From the cell containing the given text, extract its center point as [X, Y] coordinate. 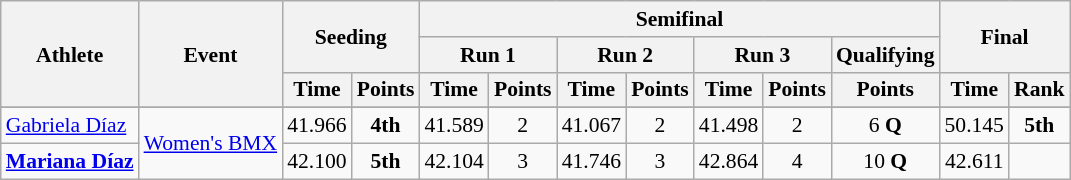
4 [797, 162]
41.589 [454, 126]
Athlete [70, 54]
41.498 [728, 126]
41.746 [592, 162]
Run 3 [762, 55]
Women's BMX [211, 144]
6 Q [885, 126]
Final [1004, 36]
42.864 [728, 162]
41.067 [592, 126]
42.104 [454, 162]
10 Q [885, 162]
Seeding [350, 36]
Run 1 [488, 55]
Gabriela Díaz [70, 126]
Rank [1040, 90]
42.611 [974, 162]
50.145 [974, 126]
Mariana Díaz [70, 162]
Qualifying [885, 55]
4th [386, 126]
41.966 [316, 126]
Run 2 [626, 55]
Event [211, 54]
Semifinal [679, 19]
42.100 [316, 162]
